Output the [x, y] coordinate of the center of the cell containing the given text.  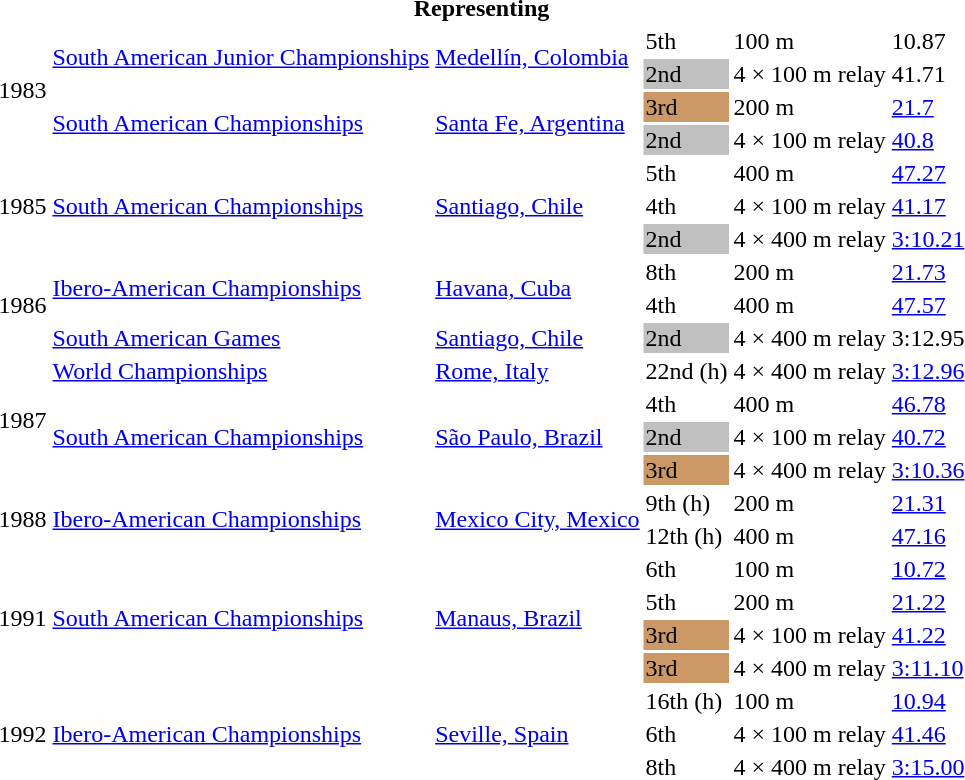
Medellín, Colombia [538, 58]
22nd (h) [686, 371]
8th [686, 272]
São Paulo, Brazil [538, 437]
World Championships [241, 371]
Mexico City, Mexico [538, 520]
Rome, Italy [538, 371]
Santa Fe, Argentina [538, 124]
16th (h) [686, 701]
Havana, Cuba [538, 288]
South American Junior Championships [241, 58]
South American Games [241, 338]
Manaus, Brazil [538, 618]
9th (h) [686, 503]
12th (h) [686, 536]
